Pinpoint the cell where the given text exists, returning its (x, y) midpoint coordinate. 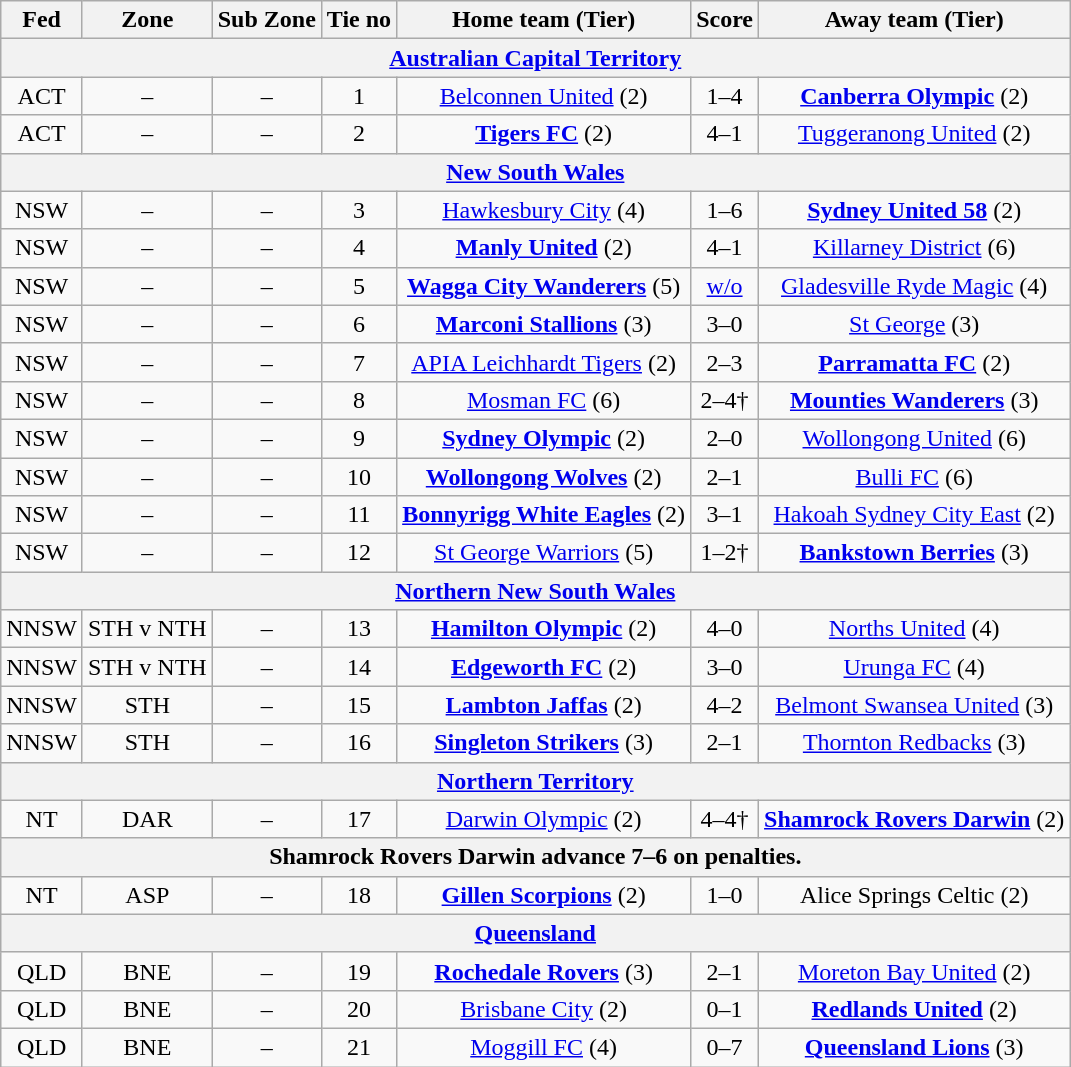
6 (358, 324)
Bulli FC (6) (914, 477)
Redlands United (2) (914, 1009)
17 (358, 819)
Queensland Lions (3) (914, 1047)
w/o (725, 286)
Tuggeranong United (2) (914, 134)
Fed (42, 20)
Tigers FC (2) (544, 134)
Mosman FC (6) (544, 400)
4–4† (725, 819)
2 (358, 134)
Wollongong United (6) (914, 438)
Shamrock Rovers Darwin advance 7–6 on penalties. (536, 857)
Moggill FC (4) (544, 1047)
3 (358, 210)
19 (358, 971)
4–2 (725, 705)
0–1 (725, 1009)
Shamrock Rovers Darwin (2) (914, 819)
Bankstown Berries (3) (914, 553)
St George (3) (914, 324)
Gladesville Ryde Magic (4) (914, 286)
12 (358, 553)
Thornton Redbacks (3) (914, 743)
20 (358, 1009)
ASP (147, 895)
Moreton Bay United (2) (914, 971)
16 (358, 743)
14 (358, 667)
0–7 (725, 1047)
Sub Zone (266, 20)
7 (358, 362)
Canberra Olympic (2) (914, 96)
Singleton Strikers (3) (544, 743)
Gillen Scorpions (2) (544, 895)
3–1 (725, 515)
Darwin Olympic (2) (544, 819)
Mounties Wanderers (3) (914, 400)
Away team (Tier) (914, 20)
5 (358, 286)
Northern New South Wales (536, 591)
Brisbane City (2) (544, 1009)
11 (358, 515)
DAR (147, 819)
Norths United (4) (914, 629)
Northern Territory (536, 781)
2–4† (725, 400)
Killarney District (6) (914, 248)
Sydney Olympic (2) (544, 438)
APIA Leichhardt Tigers (2) (544, 362)
Belmont Swansea United (3) (914, 705)
Zone (147, 20)
4 (358, 248)
New South Wales (536, 172)
9 (358, 438)
Australian Capital Territory (536, 58)
Belconnen United (2) (544, 96)
Wollongong Wolves (2) (544, 477)
Rochedale Rovers (3) (544, 971)
Sydney United 58 (2) (914, 210)
1–0 (725, 895)
Hawkesbury City (4) (544, 210)
1–2† (725, 553)
Manly United (2) (544, 248)
4–0 (725, 629)
2–0 (725, 438)
13 (358, 629)
Parramatta FC (2) (914, 362)
21 (358, 1047)
Edgeworth FC (2) (544, 667)
1–6 (725, 210)
10 (358, 477)
Alice Springs Celtic (2) (914, 895)
Tie no (358, 20)
1–4 (725, 96)
Hakoah Sydney City East (2) (914, 515)
15 (358, 705)
2–3 (725, 362)
Score (725, 20)
Hamilton Olympic (2) (544, 629)
St George Warriors (5) (544, 553)
Wagga City Wanderers (5) (544, 286)
Home team (Tier) (544, 20)
1 (358, 96)
18 (358, 895)
Urunga FC (4) (914, 667)
Lambton Jaffas (2) (544, 705)
Bonnyrigg White Eagles (2) (544, 515)
Queensland (536, 933)
Marconi Stallions (3) (544, 324)
8 (358, 400)
